Identify which cell holds the provided text, then report its (X, Y) central coordinate. 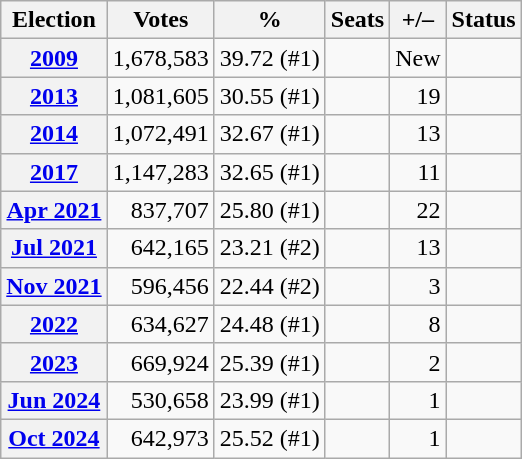
39.72 (#1) (270, 58)
Apr 2021 (54, 210)
22 (418, 210)
2022 (54, 324)
1,678,583 (160, 58)
New (418, 58)
11 (418, 172)
19 (418, 96)
23.99 (#1) (270, 400)
Votes (160, 20)
2 (418, 362)
32.67 (#1) (270, 134)
Seats (357, 20)
% (270, 20)
23.21 (#2) (270, 248)
2009 (54, 58)
25.39 (#1) (270, 362)
2017 (54, 172)
Nov 2021 (54, 286)
25.80 (#1) (270, 210)
669,924 (160, 362)
Election (54, 20)
Oct 2024 (54, 438)
+/– (418, 20)
32.65 (#1) (270, 172)
642,165 (160, 248)
530,658 (160, 400)
1,081,605 (160, 96)
2014 (54, 134)
1,072,491 (160, 134)
Jul 2021 (54, 248)
Status (484, 20)
22.44 (#2) (270, 286)
25.52 (#1) (270, 438)
30.55 (#1) (270, 96)
24.48 (#1) (270, 324)
3 (418, 286)
Jun 2024 (54, 400)
8 (418, 324)
1,147,283 (160, 172)
634,627 (160, 324)
596,456 (160, 286)
2023 (54, 362)
642,973 (160, 438)
837,707 (160, 210)
2013 (54, 96)
